From the cell containing the given text, extract its center point as [x, y] coordinate. 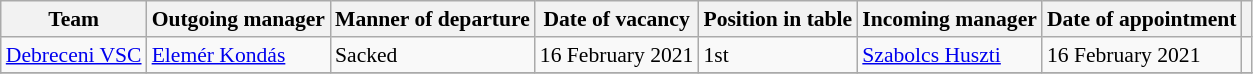
Debreceni VSC [74, 55]
Position in table [778, 19]
Team [74, 19]
Outgoing manager [238, 19]
Incoming manager [950, 19]
Szabolcs Huszti [950, 55]
Date of appointment [1142, 19]
Elemér Kondás [238, 55]
Sacked [432, 55]
1st [778, 55]
Date of vacancy [617, 19]
Manner of departure [432, 19]
